Identify which cell holds the provided text, then report its [X, Y] central coordinate. 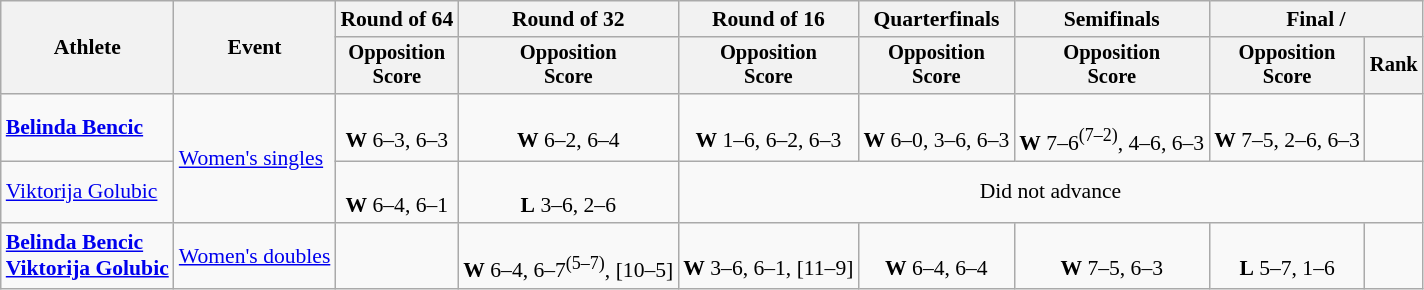
Women's doubles [255, 256]
W 6–0, 3–6, 6–3 [936, 128]
Women's singles [255, 158]
W 7–5, 2–6, 6–3 [1287, 128]
Viktorija Golubic [88, 192]
Belinda BencicViktorija Golubic [88, 256]
W 7–5, 6–3 [1112, 256]
W 1–6, 6–2, 6–3 [768, 128]
Round of 32 [568, 19]
Round of 64 [396, 19]
Event [255, 48]
W 3–6, 6–1, [11–9] [768, 256]
Did not advance [1050, 192]
W 7–6(7–2), 4–6, 6–3 [1112, 128]
Athlete [88, 48]
Quarterfinals [936, 19]
Round of 16 [768, 19]
W 6–4, 6–1 [396, 192]
Rank [1394, 66]
Belinda Bencic [88, 128]
W 6–4, 6–7(5–7), [10–5] [568, 256]
W 6–2, 6–4 [568, 128]
L 3–6, 2–6 [568, 192]
Final / [1316, 19]
W 6–3, 6–3 [396, 128]
W 6–4, 6–4 [936, 256]
Semifinals [1112, 19]
L 5–7, 1–6 [1287, 256]
